Detect which cell encompasses the target text, then output its [X, Y] center coordinate. 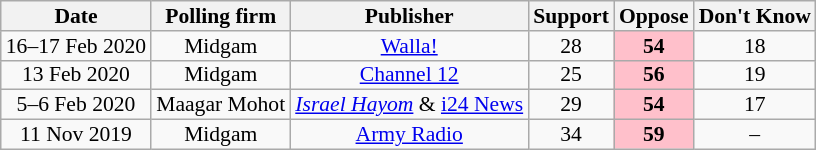
17 [755, 105]
11 Nov 2019 [76, 135]
13 Feb 2020 [76, 75]
59 [654, 135]
18 [755, 46]
25 [571, 75]
29 [571, 105]
Don't Know [755, 16]
5–6 Feb 2020 [76, 105]
Oppose [654, 16]
28 [571, 46]
Channel 12 [409, 75]
Date [76, 16]
56 [654, 75]
19 [755, 75]
34 [571, 135]
Walla! [409, 46]
Army Radio [409, 135]
Polling firm [220, 16]
16–17 Feb 2020 [76, 46]
– [755, 135]
Support [571, 16]
Maagar Mohot [220, 105]
Publisher [409, 16]
Israel Hayom & i24 News [409, 105]
